From the cell containing the given text, extract its center point as [x, y] coordinate. 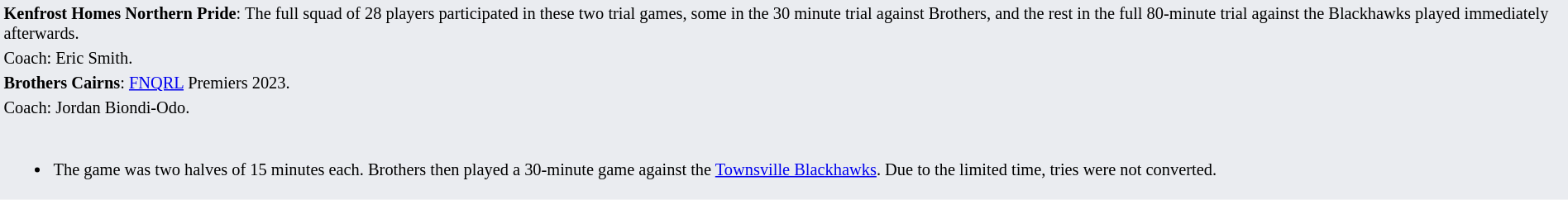
Coach: Jordan Biondi-Odo. [784, 107]
Brothers Cairns: FNQRL Premiers 2023. [784, 83]
Coach: Eric Smith. [784, 58]
